For the text-containing cell, return its midpoint in (X, Y) coordinate format. 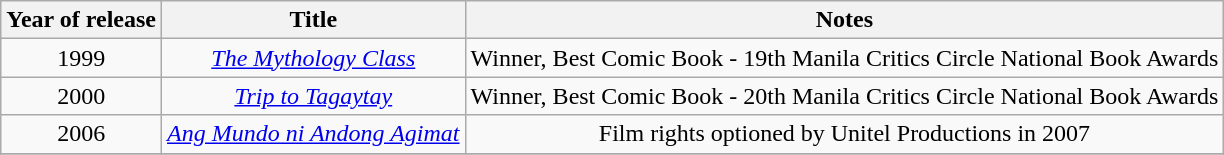
2000 (82, 96)
Winner, Best Comic Book - 19th Manila Critics Circle National Book Awards (844, 58)
Year of release (82, 20)
The Mythology Class (314, 58)
Ang Mundo ni Andong Agimat (314, 134)
1999 (82, 58)
2006 (82, 134)
Film rights optioned by Unitel Productions in 2007 (844, 134)
Title (314, 20)
Trip to Tagaytay (314, 96)
Winner, Best Comic Book - 20th Manila Critics Circle National Book Awards (844, 96)
Notes (844, 20)
